Determine the [X, Y] coordinate at the center of the cell enclosing the given text.  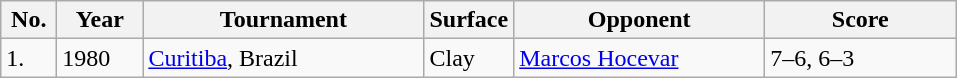
Year [100, 20]
Tournament [284, 20]
Surface [469, 20]
No. [29, 20]
Opponent [640, 20]
7–6, 6–3 [860, 58]
Curitiba, Brazil [284, 58]
1980 [100, 58]
1. [29, 58]
Clay [469, 58]
Score [860, 20]
Marcos Hocevar [640, 58]
